For the text-containing cell, return its midpoint in (X, Y) coordinate format. 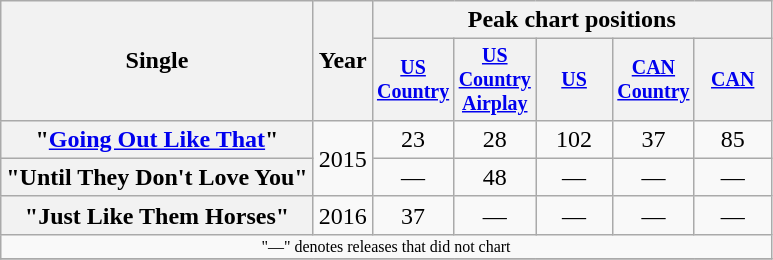
48 (495, 177)
Year (342, 61)
US Country (413, 80)
2016 (342, 215)
CAN Country (654, 80)
US Country Airplay (495, 80)
28 (495, 139)
23 (413, 139)
85 (732, 139)
Peak chart positions (572, 20)
"Just Like Them Horses" (157, 215)
2015 (342, 158)
"Until They Don't Love You" (157, 177)
US (574, 80)
Single (157, 61)
102 (574, 139)
CAN (732, 80)
"Going Out Like That" (157, 139)
"—" denotes releases that did not chart (386, 246)
